Output the [x, y] coordinate of the center of the cell containing the given text.  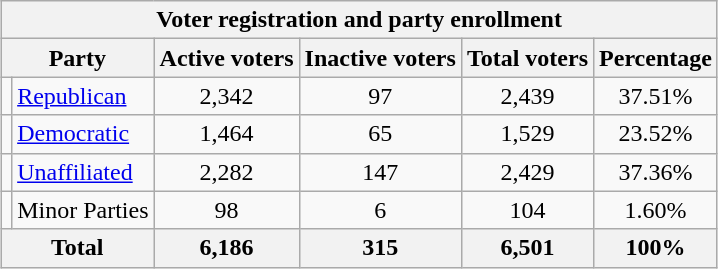
Republican [83, 96]
Active voters [226, 58]
Minor Parties [83, 210]
Party [78, 58]
6,186 [226, 248]
100% [656, 248]
104 [527, 210]
Inactive voters [380, 58]
37.51% [656, 96]
2,429 [527, 172]
6 [380, 210]
1,529 [527, 134]
315 [380, 248]
98 [226, 210]
2,282 [226, 172]
1,464 [226, 134]
Democratic [83, 134]
Total voters [527, 58]
65 [380, 134]
147 [380, 172]
37.36% [656, 172]
2,342 [226, 96]
6,501 [527, 248]
2,439 [527, 96]
23.52% [656, 134]
97 [380, 96]
1.60% [656, 210]
Percentage [656, 58]
Voter registration and party enrollment [360, 20]
Unaffiliated [83, 172]
Total [78, 248]
